Return (X, Y) of the center of cell containing provided text 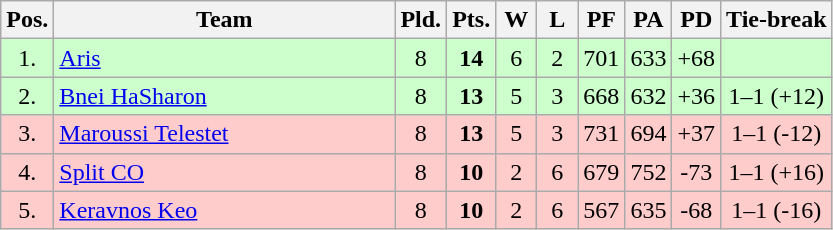
731 (602, 134)
PD (696, 20)
752 (648, 172)
679 (602, 172)
-68 (696, 210)
668 (602, 96)
14 (472, 58)
Bnei HaSharon (224, 96)
2. (28, 96)
-73 (696, 172)
3. (28, 134)
L (558, 20)
Keravnos Keo (224, 210)
1–1 (-16) (777, 210)
Pos. (28, 20)
Tie-break (777, 20)
701 (602, 58)
632 (648, 96)
635 (648, 210)
+68 (696, 58)
Aris (224, 58)
W (516, 20)
PF (602, 20)
567 (602, 210)
694 (648, 134)
PA (648, 20)
Split CO (224, 172)
+37 (696, 134)
1–1 (-12) (777, 134)
4. (28, 172)
1–1 (+12) (777, 96)
Pts. (472, 20)
Maroussi Telestet (224, 134)
Team (224, 20)
+36 (696, 96)
1. (28, 58)
633 (648, 58)
5. (28, 210)
Pld. (421, 20)
1–1 (+16) (777, 172)
